Scan for the cell matching the given text and deliver its [X, Y] coordinate at center. 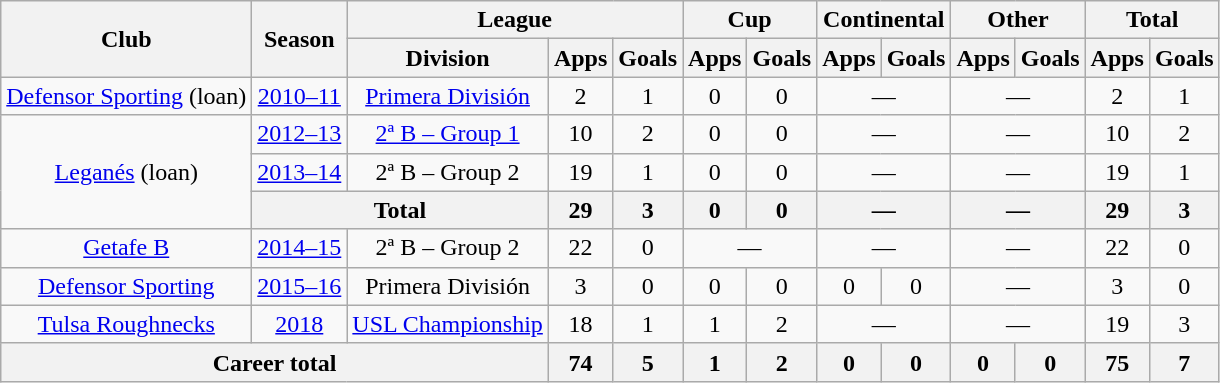
2ª B – Group 1 [448, 134]
Continental [884, 20]
2014–15 [300, 248]
USL Championship [448, 324]
Leganés (loan) [126, 172]
Defensor Sporting [126, 286]
2010–11 [300, 96]
Other [1018, 20]
Cup [750, 20]
74 [580, 362]
7 [1184, 362]
2013–14 [300, 172]
Club [126, 39]
League [515, 20]
Season [300, 39]
Defensor Sporting (loan) [126, 96]
Career total [275, 362]
2018 [300, 324]
5 [648, 362]
Division [448, 58]
2012–13 [300, 134]
75 [1117, 362]
Getafe B [126, 248]
2015–16 [300, 286]
Tulsa Roughnecks [126, 324]
18 [580, 324]
